Find where the given text appears and provide that cell's center as (X, Y) coordinate. 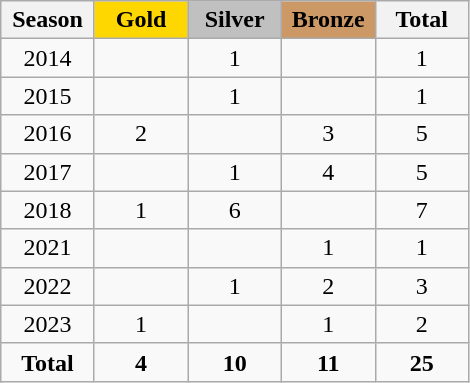
6 (235, 210)
7 (422, 210)
2023 (48, 324)
Gold (141, 20)
2014 (48, 58)
2016 (48, 134)
2017 (48, 172)
Bronze (328, 20)
10 (235, 362)
2021 (48, 248)
2015 (48, 96)
Silver (235, 20)
Season (48, 20)
25 (422, 362)
2018 (48, 210)
2022 (48, 286)
11 (328, 362)
